Detect which cell encompasses the target text, then output its [X, Y] center coordinate. 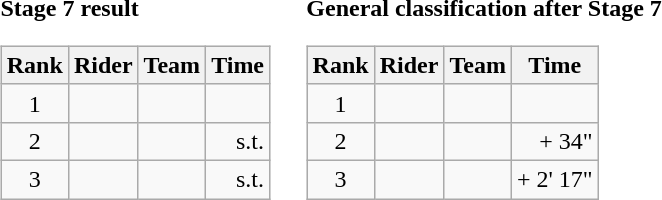
+ 2' 17" [554, 179]
+ 34" [554, 141]
